For the text-containing cell, return its midpoint in (X, Y) coordinate format. 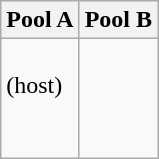
Pool A (40, 20)
(host) (40, 98)
Pool B (118, 20)
